From the cell containing the given text, extract its center point as [x, y] coordinate. 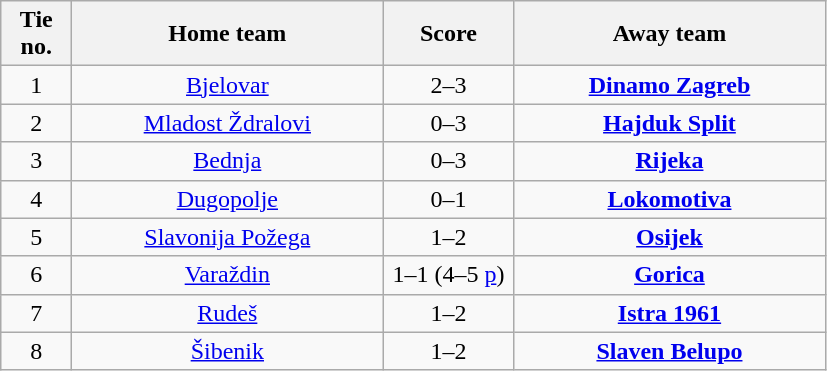
Away team [670, 34]
7 [36, 313]
Home team [228, 34]
Gorica [670, 275]
Rijeka [670, 161]
Šibenik [228, 351]
4 [36, 199]
2 [36, 123]
Tie no. [36, 34]
5 [36, 237]
2–3 [448, 85]
Mladost Ždralovi [228, 123]
Hajduk Split [670, 123]
Lokomotiva [670, 199]
Slaven Belupo [670, 351]
6 [36, 275]
Slavonija Požega [228, 237]
Bednja [228, 161]
Score [448, 34]
Rudeš [228, 313]
8 [36, 351]
1 [36, 85]
Istra 1961 [670, 313]
Dinamo Zagreb [670, 85]
Dugopolje [228, 199]
Bjelovar [228, 85]
1–1 (4–5 p) [448, 275]
3 [36, 161]
0–1 [448, 199]
Varaždin [228, 275]
Osijek [670, 237]
